Capture the cell that displays the provided text and extract its [X, Y] central coordinate. 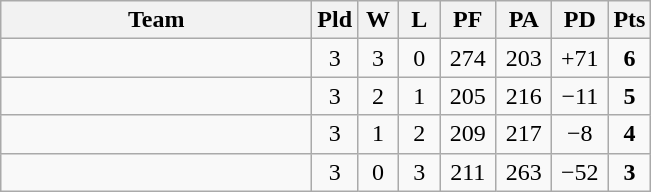
Pts [630, 20]
6 [630, 58]
263 [524, 172]
4 [630, 134]
216 [524, 96]
205 [468, 96]
−11 [580, 96]
PA [524, 20]
211 [468, 172]
PD [580, 20]
Team [156, 20]
203 [524, 58]
209 [468, 134]
Pld [335, 20]
−52 [580, 172]
L [420, 20]
+71 [580, 58]
217 [524, 134]
−8 [580, 134]
W [378, 20]
5 [630, 96]
274 [468, 58]
PF [468, 20]
